Scan for the cell matching the given text and deliver its (x, y) coordinate at center. 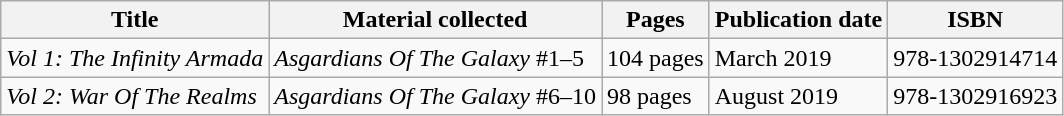
August 2019 (798, 96)
Pages (656, 20)
Material collected (436, 20)
98 pages (656, 96)
March 2019 (798, 58)
978-1302916923 (976, 96)
ISBN (976, 20)
Publication date (798, 20)
Title (135, 20)
Asgardians Of The Galaxy #1–5 (436, 58)
Vol 1: The Infinity Armada (135, 58)
Asgardians Of The Galaxy #6–10 (436, 96)
104 pages (656, 58)
Vol 2: War Of The Realms (135, 96)
978-1302914714 (976, 58)
